Scan for the cell matching the given text and deliver its (x, y) coordinate at center. 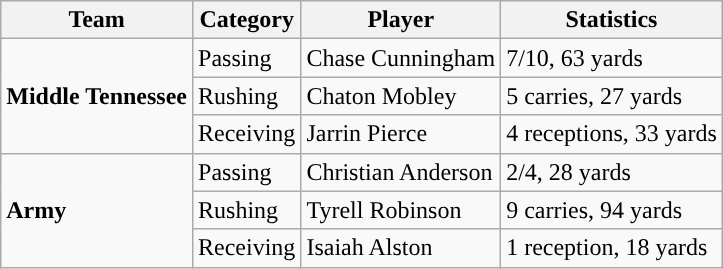
Category (247, 20)
Isaiah Alston (401, 248)
9 carries, 94 yards (612, 210)
Jarrin Pierce (401, 134)
1 reception, 18 yards (612, 248)
5 carries, 27 yards (612, 96)
Statistics (612, 20)
Chaton Mobley (401, 96)
7/10, 63 yards (612, 58)
Player (401, 20)
Army (97, 210)
Chase Cunningham (401, 58)
Christian Anderson (401, 172)
4 receptions, 33 yards (612, 134)
2/4, 28 yards (612, 172)
Middle Tennessee (97, 96)
Team (97, 20)
Tyrell Robinson (401, 210)
